Determine the (X, Y) coordinate at the center of the cell enclosing the given text.  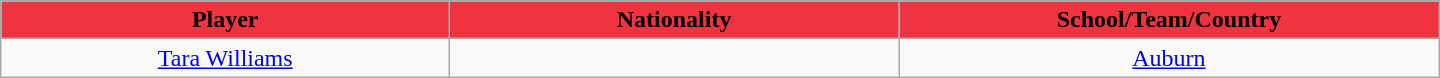
Auburn (1170, 58)
Nationality (674, 20)
School/Team/Country (1170, 20)
Player (226, 20)
Tara Williams (226, 58)
